Extract the (X, Y) coordinate from the center of the cell holding the provided text.  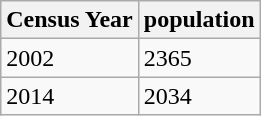
Census Year (70, 20)
2365 (199, 58)
population (199, 20)
2002 (70, 58)
2014 (70, 96)
2034 (199, 96)
